Output the (x, y) coordinate of the center of the cell containing the given text.  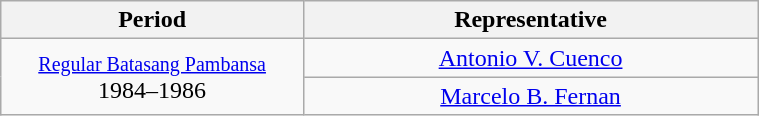
Marcelo B. Fernan (530, 96)
Period (152, 20)
Representative (530, 20)
Regular Batasang Pambansa1984–1986 (152, 77)
Antonio V. Cuenco (530, 58)
